Identify which cell holds the provided text, then report its (X, Y) central coordinate. 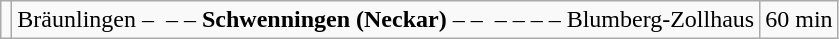
60 min (799, 20)
Bräunlingen – – – Schwenningen (Neckar) – – – – – – Blumberg-Zollhaus (386, 20)
